Detect which cell encompasses the target text, then output its [x, y] center coordinate. 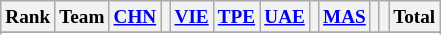
Team [82, 17]
VIE [192, 17]
Total [414, 17]
TPE [236, 17]
UAE [285, 17]
MAS [345, 17]
CHN [135, 17]
Rank [28, 17]
